Detect which cell encompasses the target text, then output its (X, Y) center coordinate. 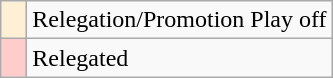
Relegated (180, 58)
Relegation/Promotion Play off (180, 20)
